Detect which cell encompasses the target text, then output its (X, Y) center coordinate. 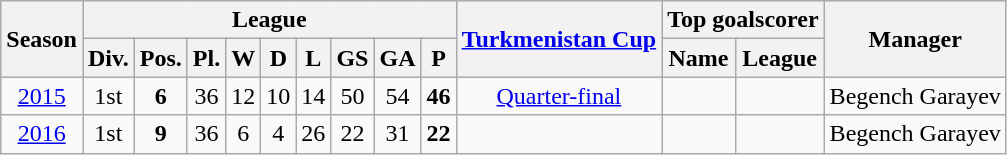
54 (398, 96)
Quarter-final (559, 96)
GS (352, 58)
L (314, 58)
14 (314, 96)
10 (278, 96)
Turkmenistan Cup (559, 39)
P (438, 58)
W (244, 58)
46 (438, 96)
2016 (42, 134)
D (278, 58)
Pos. (160, 58)
2015 (42, 96)
Pl. (206, 58)
9 (160, 134)
Season (42, 39)
GA (398, 58)
26 (314, 134)
Manager (915, 39)
Name (699, 58)
Top goalscorer (743, 20)
50 (352, 96)
4 (278, 134)
Div. (108, 58)
31 (398, 134)
12 (244, 96)
